Locate the cell with the specified text and output its [X, Y] center coordinate. 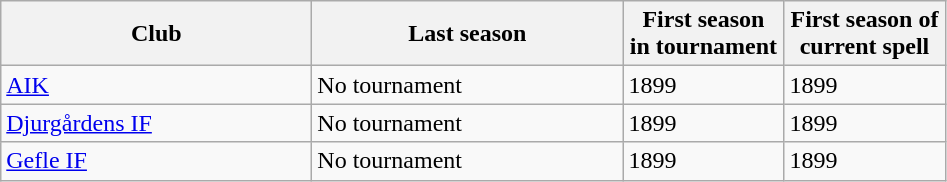
AIK [156, 85]
Djurgårdens IF [156, 123]
Gefle IF [156, 161]
Last season [468, 34]
First season ofcurrent spell [864, 34]
Club [156, 34]
First seasonin tournament [704, 34]
